Pinpoint the cell where the given text exists, returning its [x, y] midpoint coordinate. 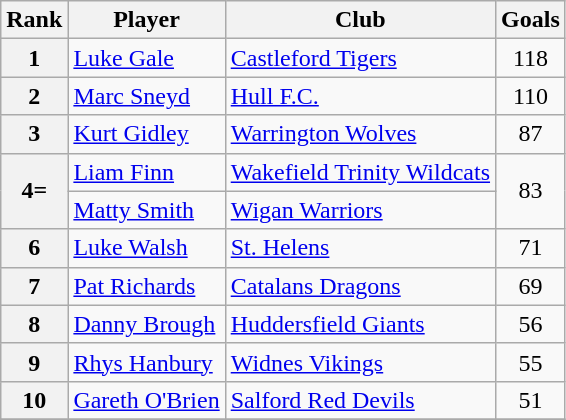
10 [34, 400]
Kurt Gidley [146, 134]
Castleford Tigers [360, 58]
Rhys Hanbury [146, 362]
Goals [531, 20]
St. Helens [360, 248]
Liam Finn [146, 172]
7 [34, 286]
83 [531, 191]
6 [34, 248]
110 [531, 96]
Danny Brough [146, 324]
87 [531, 134]
1 [34, 58]
Matty Smith [146, 210]
Widnes Vikings [360, 362]
Wigan Warriors [360, 210]
56 [531, 324]
Pat Richards [146, 286]
Salford Red Devils [360, 400]
51 [531, 400]
9 [34, 362]
3 [34, 134]
Marc Sneyd [146, 96]
Rank [34, 20]
Player [146, 20]
71 [531, 248]
Catalans Dragons [360, 286]
Luke Walsh [146, 248]
Huddersfield Giants [360, 324]
Wakefield Trinity Wildcats [360, 172]
Hull F.C. [360, 96]
55 [531, 362]
118 [531, 58]
2 [34, 96]
Luke Gale [146, 58]
4= [34, 191]
69 [531, 286]
Club [360, 20]
Warrington Wolves [360, 134]
8 [34, 324]
Gareth O'Brien [146, 400]
